Locate the cell with the specified text and output its (x, y) center coordinate. 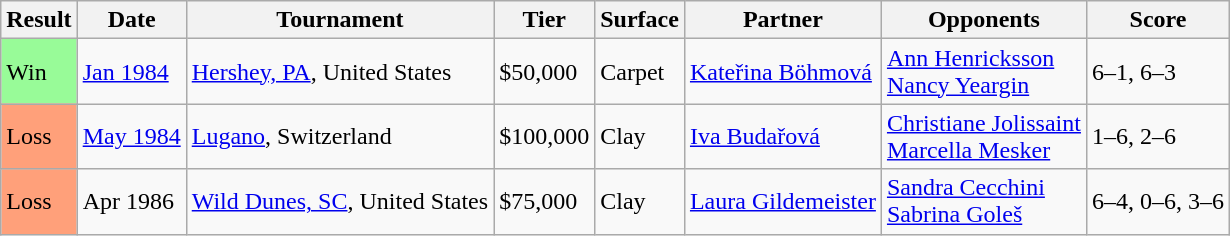
Win (39, 72)
6–1, 6–3 (1158, 72)
Iva Budařová (782, 136)
Jan 1984 (132, 72)
Lugano, Switzerland (340, 136)
6–4, 0–6, 3–6 (1158, 202)
Laura Gildemeister (782, 202)
Sandra Cecchini Sabrina Goleš (984, 202)
Date (132, 20)
Wild Dunes, SC, United States (340, 202)
Score (1158, 20)
Carpet (640, 72)
Tier (544, 20)
1–6, 2–6 (1158, 136)
Surface (640, 20)
Partner (782, 20)
May 1984 (132, 136)
Ann Henricksson Nancy Yeargin (984, 72)
$100,000 (544, 136)
Apr 1986 (132, 202)
$50,000 (544, 72)
Hershey, PA, United States (340, 72)
Christiane Jolissaint Marcella Mesker (984, 136)
Opponents (984, 20)
Kateřina Böhmová (782, 72)
Tournament (340, 20)
$75,000 (544, 202)
Result (39, 20)
